Return the [x, y] coordinate for the center point of the cell that contains the specified text.  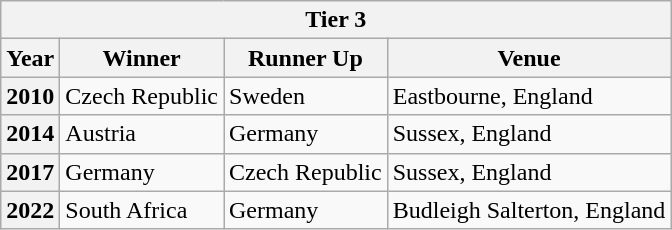
Venue [529, 58]
Eastbourne, England [529, 96]
2022 [30, 210]
Winner [142, 58]
Runner Up [306, 58]
2017 [30, 172]
2014 [30, 134]
Austria [142, 134]
South Africa [142, 210]
Sweden [306, 96]
Budleigh Salterton, England [529, 210]
Year [30, 58]
2010 [30, 96]
Tier 3 [336, 20]
